For the text-containing cell, return its midpoint in [x, y] coordinate format. 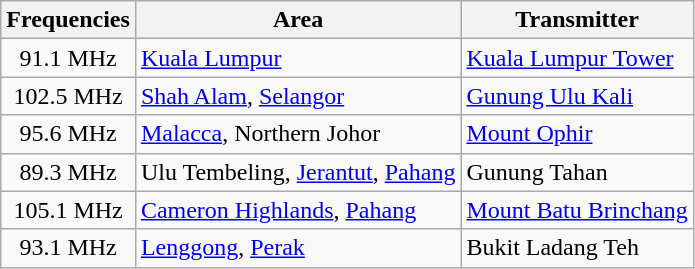
Shah Alam, Selangor [298, 96]
105.1 MHz [68, 210]
Lenggong, Perak [298, 248]
Frequencies [68, 20]
Malacca, Northern Johor [298, 134]
95.6 MHz [68, 134]
Area [298, 20]
89.3 MHz [68, 172]
Kuala Lumpur Tower [577, 58]
Mount Batu Brinchang [577, 210]
93.1 MHz [68, 248]
Kuala Lumpur [298, 58]
91.1 MHz [68, 58]
Ulu Tembeling, Jerantut, Pahang [298, 172]
Gunung Tahan [577, 172]
102.5 MHz [68, 96]
Bukit Ladang Teh [577, 248]
Gunung Ulu Kali [577, 96]
Cameron Highlands, Pahang [298, 210]
Transmitter [577, 20]
Mount Ophir [577, 134]
